Output the (X, Y) coordinate of the center of the cell containing the given text.  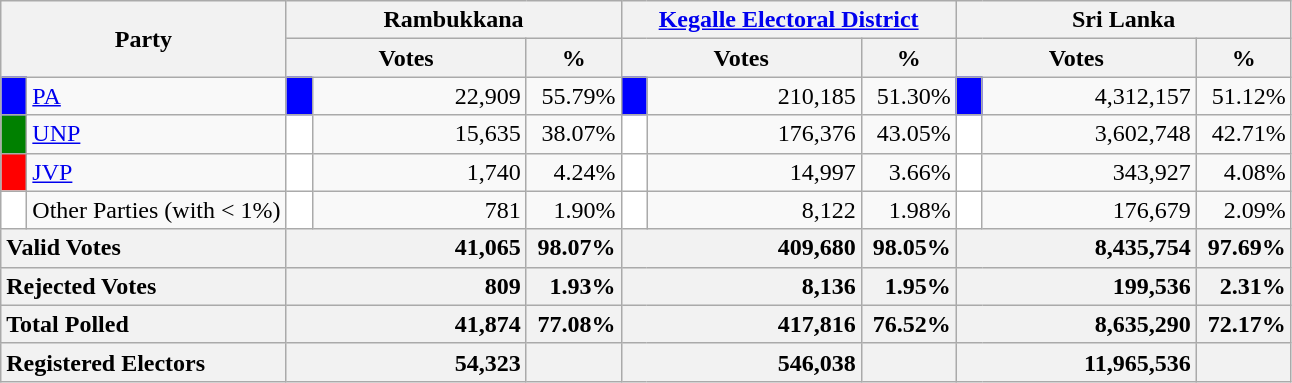
3,602,748 (1089, 134)
1.95% (908, 286)
1.93% (574, 286)
Sri Lanka (1124, 20)
UNP (156, 134)
210,185 (754, 96)
51.12% (1244, 96)
43.05% (908, 134)
98.05% (908, 248)
4.24% (574, 172)
76.52% (908, 324)
42.71% (1244, 134)
176,679 (1089, 210)
PA (156, 96)
2.09% (1244, 210)
1.90% (574, 210)
38.07% (574, 134)
4,312,157 (1089, 96)
2.31% (1244, 286)
809 (406, 286)
14,997 (754, 172)
4.08% (1244, 172)
Valid Votes (144, 248)
546,038 (741, 362)
JVP (156, 172)
8,136 (741, 286)
55.79% (574, 96)
8,435,754 (1076, 248)
41,874 (406, 324)
51.30% (908, 96)
Rejected Votes (144, 286)
Kegalle Electoral District (788, 20)
1.98% (908, 210)
41,065 (406, 248)
8,122 (754, 210)
Rambukkana (454, 20)
417,816 (741, 324)
8,635,290 (1076, 324)
Total Polled (144, 324)
3.66% (908, 172)
Registered Electors (144, 362)
98.07% (574, 248)
97.69% (1244, 248)
77.08% (574, 324)
343,927 (1089, 172)
15,635 (419, 134)
11,965,536 (1076, 362)
176,376 (754, 134)
1,740 (419, 172)
72.17% (1244, 324)
22,909 (419, 96)
54,323 (406, 362)
199,536 (1076, 286)
781 (419, 210)
Party (144, 39)
Other Parties (with < 1%) (156, 210)
409,680 (741, 248)
